Find where the given text appears and provide that cell's center as [X, Y] coordinate. 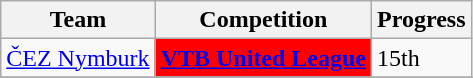
VTB United League [263, 58]
Team [78, 20]
ČEZ Nymburk [78, 58]
Competition [263, 20]
15th [422, 58]
Progress [422, 20]
